Capture the cell that displays the provided text and extract its (X, Y) central coordinate. 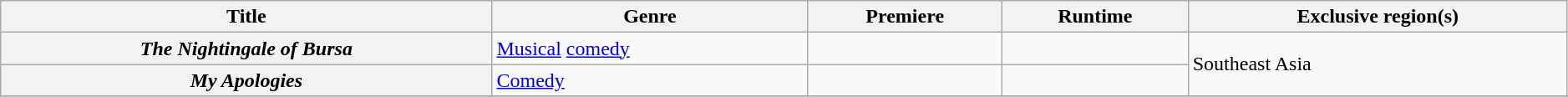
Genre (650, 17)
Premiere (905, 17)
Exclusive region(s) (1378, 17)
My Apologies (246, 80)
Musical comedy (650, 48)
The Nightingale of Bursa (246, 48)
Southeast Asia (1378, 64)
Title (246, 17)
Comedy (650, 80)
Runtime (1094, 17)
